From the cell containing the given text, extract its center point as [x, y] coordinate. 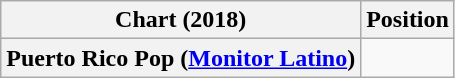
Puerto Rico Pop (Monitor Latino) [181, 58]
Chart (2018) [181, 20]
Position [408, 20]
